Identify which cell holds the provided text, then report its (x, y) central coordinate. 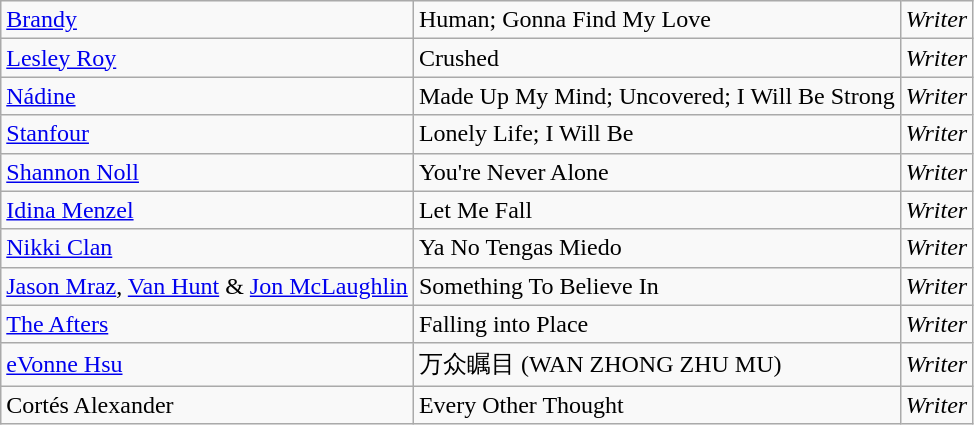
Every Other Thought (656, 405)
eVonne Hsu (208, 364)
Crushed (656, 58)
Brandy (208, 20)
Falling into Place (656, 324)
Nádine (208, 96)
Nikki Clan (208, 248)
You're Never Alone (656, 172)
Cortés Alexander (208, 405)
Jason Mraz, Van Hunt & Jon McLaughlin (208, 286)
Ya No Tengas Miedo (656, 248)
万众瞩目 (WAN ZHONG ZHU MU) (656, 364)
Lonely Life; I Will Be (656, 134)
Shannon Noll (208, 172)
Made Up My Mind; Uncovered; I Will Be Strong (656, 96)
The Afters (208, 324)
Something To Believe In (656, 286)
Lesley Roy (208, 58)
Human; Gonna Find My Love (656, 20)
Idina Menzel (208, 210)
Stanfour (208, 134)
Let Me Fall (656, 210)
